Scan for the cell matching the given text and deliver its [X, Y] coordinate at center. 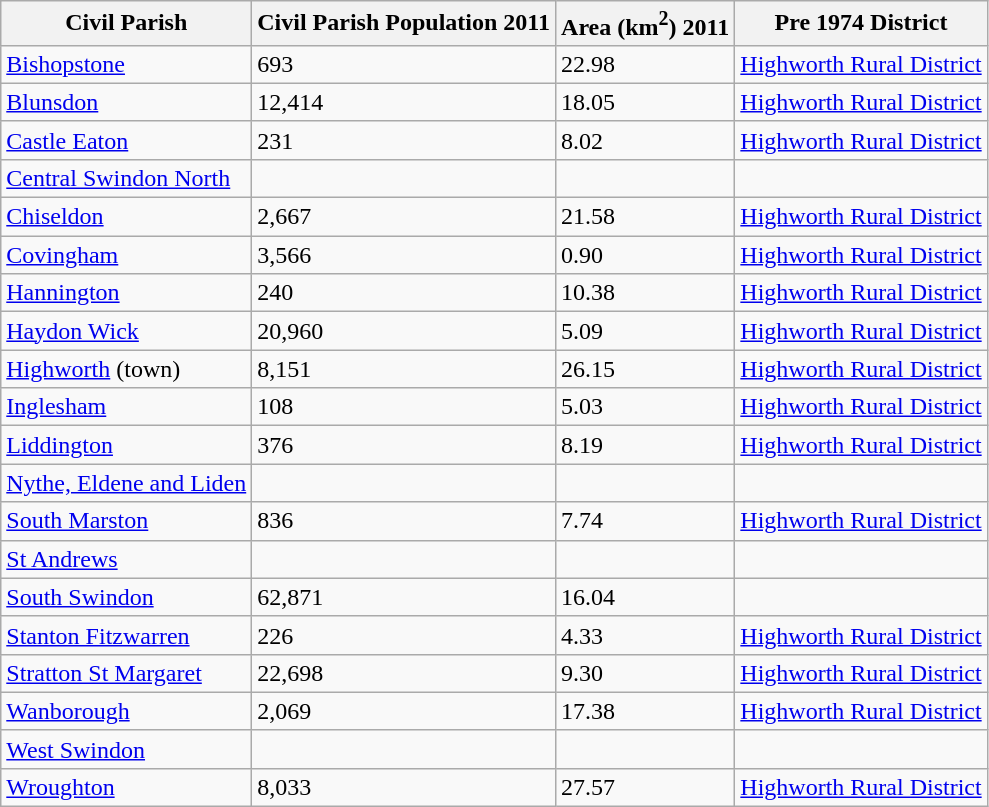
Chiseldon [126, 217]
21.58 [646, 217]
62,871 [404, 597]
Covingham [126, 255]
West Swindon [126, 749]
5.09 [646, 331]
10.38 [646, 293]
Hannington [126, 293]
Central Swindon North [126, 178]
Wroughton [126, 787]
Blunsdon [126, 102]
16.04 [646, 597]
226 [404, 635]
Inglesham [126, 407]
27.57 [646, 787]
Civil Parish Population 2011 [404, 24]
8,033 [404, 787]
Liddington [126, 445]
693 [404, 64]
8.19 [646, 445]
108 [404, 407]
26.15 [646, 369]
836 [404, 521]
3,566 [404, 255]
20,960 [404, 331]
Area (km2) 2011 [646, 24]
Castle Eaton [126, 140]
Wanborough [126, 711]
231 [404, 140]
Haydon Wick [126, 331]
17.38 [646, 711]
St Andrews [126, 559]
376 [404, 445]
8.02 [646, 140]
4.33 [646, 635]
22,698 [404, 673]
8,151 [404, 369]
18.05 [646, 102]
Highworth (town) [126, 369]
2,667 [404, 217]
12,414 [404, 102]
Civil Parish [126, 24]
Nythe, Eldene and Liden [126, 483]
7.74 [646, 521]
9.30 [646, 673]
South Marston [126, 521]
240 [404, 293]
0.90 [646, 255]
22.98 [646, 64]
Pre 1974 District [861, 24]
5.03 [646, 407]
Stratton St Margaret [126, 673]
Bishopstone [126, 64]
Stanton Fitzwarren [126, 635]
2,069 [404, 711]
South Swindon [126, 597]
